For the text-containing cell, return its midpoint in (X, Y) coordinate format. 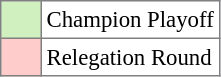
Champion Playoff (130, 20)
Relegation Round (130, 57)
